Pinpoint the cell where the given text exists, returning its [X, Y] midpoint coordinate. 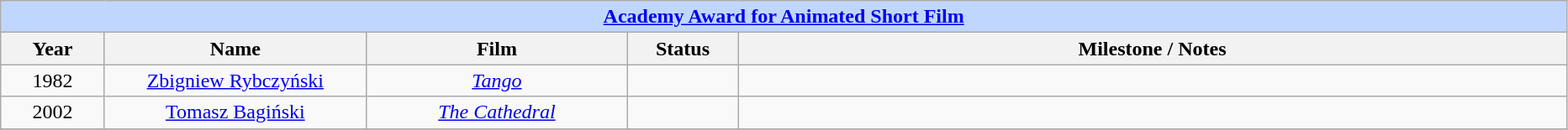
Film [496, 49]
2002 [53, 112]
1982 [53, 81]
Tango [496, 81]
Academy Award for Animated Short Film [784, 17]
Zbigniew Rybczyński [235, 81]
Name [235, 49]
The Cathedral [496, 112]
Milestone / Notes [1153, 49]
Tomasz Bagiński [235, 112]
Status [683, 49]
Year [53, 49]
